Determine the [X, Y] coordinate at the center of the cell enclosing the given text.  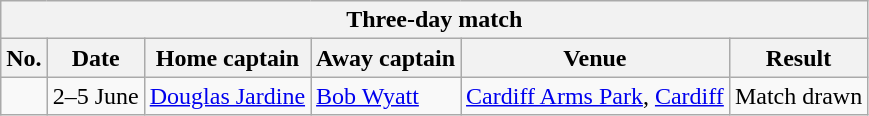
Cardiff Arms Park, Cardiff [596, 96]
Three-day match [434, 20]
Away captain [386, 58]
Home captain [227, 58]
Match drawn [798, 96]
No. [24, 58]
Date [96, 58]
2–5 June [96, 96]
Result [798, 58]
Venue [596, 58]
Douglas Jardine [227, 96]
Bob Wyatt [386, 96]
